Provide the [X, Y] coordinate of the cell's center where the given text is located.  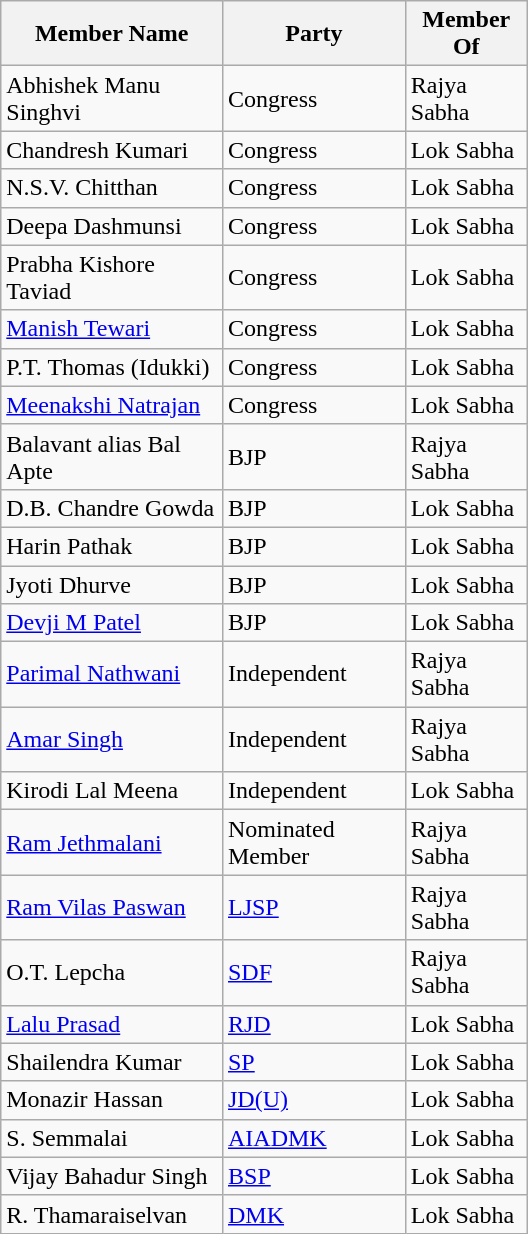
Shailendra Kumar [112, 1062]
Party [314, 34]
Kirodi Lal Meena [112, 791]
Meenakshi Natrajan [112, 405]
Deepa Dashmunsi [112, 226]
Chandresh Kumari [112, 150]
Jyoti Dhurve [112, 585]
JD(U) [314, 1100]
O.T. Lepcha [112, 972]
Member Name [112, 34]
Manish Tewari [112, 329]
Ram Jethmalani [112, 842]
Ram Vilas Paswan [112, 908]
P.T. Thomas (Idukki) [112, 367]
Prabha Kishore Taviad [112, 278]
BSP [314, 1176]
R. Thamaraiselvan [112, 1214]
Amar Singh [112, 740]
Balavant alias Bal Apte [112, 456]
S. Semmalai [112, 1138]
LJSP [314, 908]
Monazir Hassan [112, 1100]
SP [314, 1062]
SDF [314, 972]
D.B. Chandre Gowda [112, 508]
Parimal Nathwani [112, 674]
Devji M Patel [112, 623]
AIADMK [314, 1138]
Member Of [466, 34]
Vijay Bahadur Singh [112, 1176]
N.S.V. Chitthan [112, 188]
Abhishek Manu Singhvi [112, 98]
RJD [314, 1024]
DMK [314, 1214]
Nominated Member [314, 842]
Lalu Prasad [112, 1024]
Harin Pathak [112, 546]
